Pinpoint the cell where the given text exists, returning its [X, Y] midpoint coordinate. 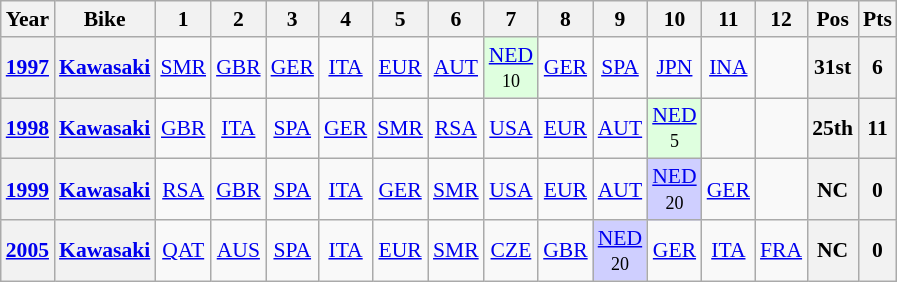
31st [832, 68]
1997 [28, 68]
1999 [28, 190]
JPN [674, 68]
QAT [183, 250]
INA [728, 68]
2 [238, 19]
10 [674, 19]
NED5 [674, 128]
NED10 [511, 68]
25th [832, 128]
AUS [238, 250]
CZE [511, 250]
Year [28, 19]
Bike [104, 19]
9 [620, 19]
Pos [832, 19]
4 [346, 19]
2005 [28, 250]
5 [400, 19]
FRA [781, 250]
Pts [878, 19]
1 [183, 19]
1998 [28, 128]
3 [292, 19]
12 [781, 19]
8 [566, 19]
7 [511, 19]
